Pinpoint the cell where the given text exists, returning its (x, y) midpoint coordinate. 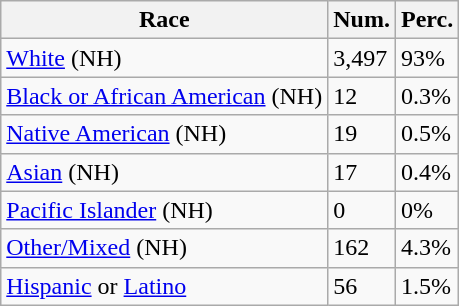
19 (362, 134)
0.4% (426, 172)
Native American (NH) (164, 134)
White (NH) (164, 58)
4.3% (426, 248)
Asian (NH) (164, 172)
Hispanic or Latino (164, 286)
Perc. (426, 20)
Num. (362, 20)
93% (426, 58)
12 (362, 96)
Black or African American (NH) (164, 96)
17 (362, 172)
0.3% (426, 96)
Pacific Islander (NH) (164, 210)
0% (426, 210)
0.5% (426, 134)
0 (362, 210)
56 (362, 286)
3,497 (362, 58)
162 (362, 248)
Race (164, 20)
1.5% (426, 286)
Other/Mixed (NH) (164, 248)
